Locate the cell with the specified text and output its [X, Y] center coordinate. 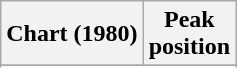
Chart (1980) [72, 34]
Peakposition [189, 34]
